Find where the given text appears and provide that cell's center as [X, Y] coordinate. 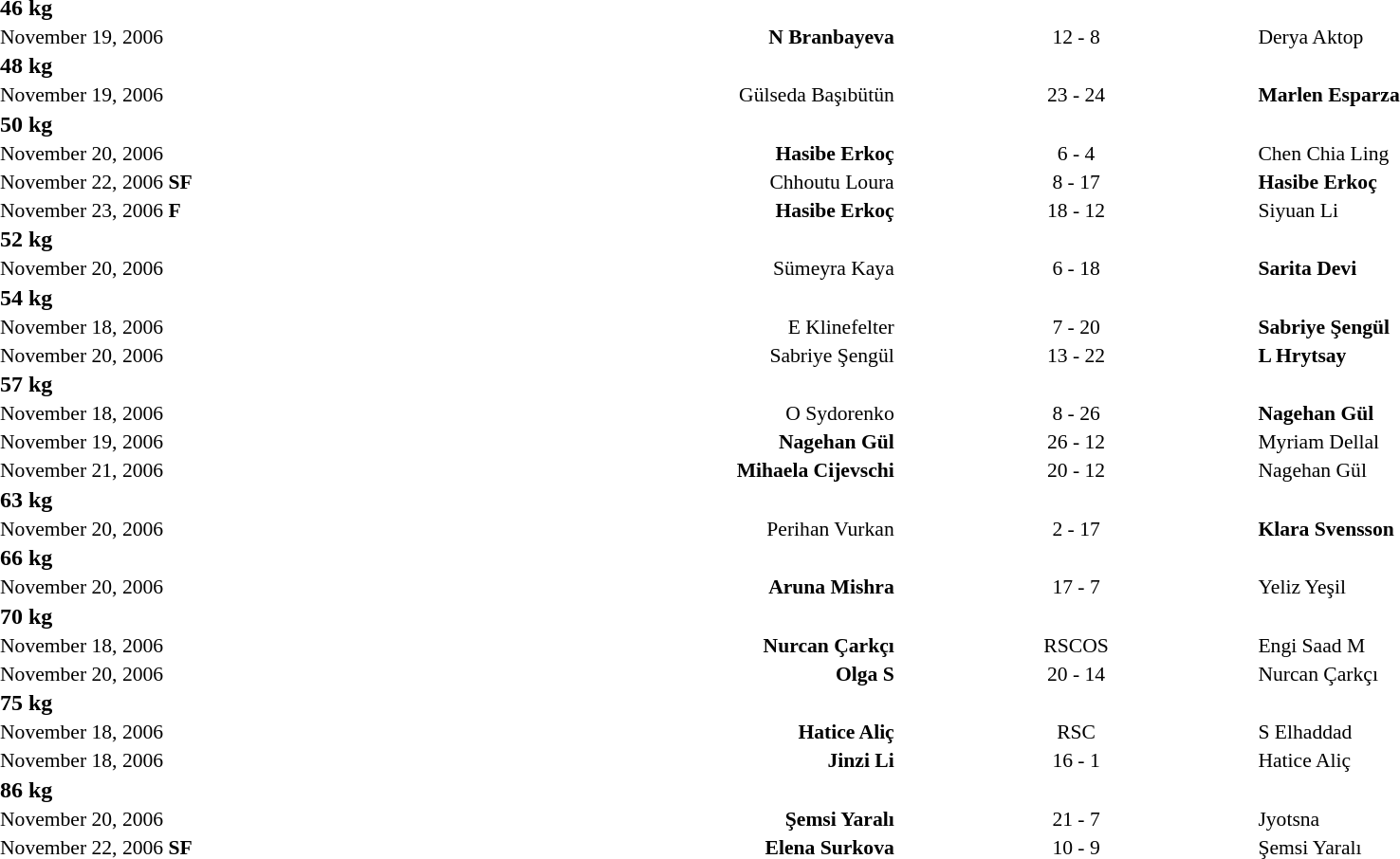
O Sydorenko [628, 413]
21 - 7 [1077, 819]
Aruna Mishra [628, 587]
17 - 7 [1077, 587]
Nurcan Çarkçı [628, 645]
Şemsi Yaralı [628, 819]
Nagehan Gül [628, 442]
Chhoutu Loura [628, 182]
RSC [1077, 732]
Sümeyra Kaya [628, 268]
20 - 14 [1077, 673]
Sabriye Şengül [628, 355]
Perihan Vurkan [628, 529]
Olga S [628, 673]
RSCOS [1077, 645]
18 - 12 [1077, 210]
12 - 8 [1077, 36]
23 - 24 [1077, 95]
6 - 18 [1077, 268]
20 - 12 [1077, 470]
2 - 17 [1077, 529]
Gülseda Başıbütün [628, 95]
8 - 17 [1077, 182]
16 - 1 [1077, 760]
13 - 22 [1077, 355]
8 - 26 [1077, 413]
26 - 12 [1077, 442]
Hatice Aliç [628, 732]
6 - 4 [1077, 154]
Mihaela Cijevschi [628, 470]
N Branbayeva [628, 36]
Jinzi Li [628, 760]
E Klinefelter [628, 326]
7 - 20 [1077, 326]
